Scan for the cell matching the given text and deliver its [X, Y] coordinate at center. 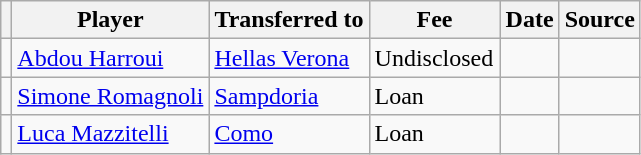
Sampdoria [289, 96]
Transferred to [289, 20]
Fee [434, 20]
Undisclosed [434, 58]
Luca Mazzitelli [110, 134]
Player [110, 20]
Simone Romagnoli [110, 96]
Date [530, 20]
Source [600, 20]
Como [289, 134]
Abdou Harroui [110, 58]
Hellas Verona [289, 58]
